Pinpoint the cell where the given text exists, returning its (x, y) midpoint coordinate. 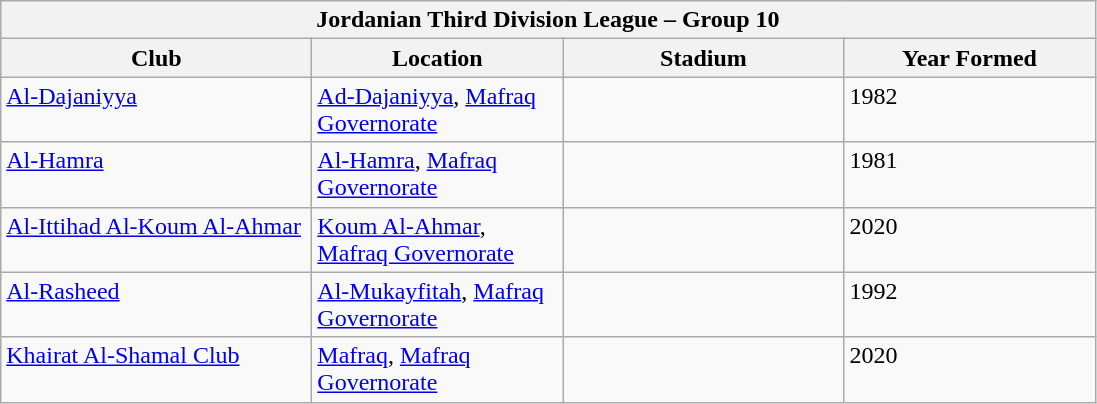
Koum Al-Ahmar, Mafraq Governorate (438, 240)
Stadium (704, 58)
Mafraq, Mafraq Governorate (438, 370)
Al-Mukayfitah, Mafraq Governorate (438, 304)
1981 (970, 174)
Al-Rasheed (156, 304)
Al-Hamra, Mafraq Governorate (438, 174)
Al-Dajaniyya (156, 110)
Khairat Al-Shamal Club (156, 370)
Club (156, 58)
Jordanian Third Division League – Group 10 (548, 20)
Al-Hamra (156, 174)
Ad-Dajaniyya, Mafraq Governorate (438, 110)
Location (438, 58)
Al-Ittihad Al-Koum Al-Ahmar (156, 240)
1982 (970, 110)
Year Formed (970, 58)
1992 (970, 304)
